From the cell containing the given text, extract its center point as [X, Y] coordinate. 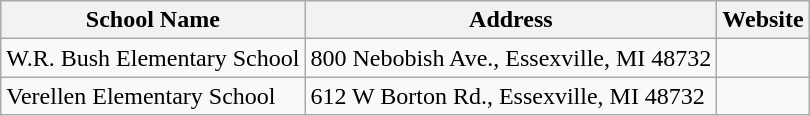
School Name [153, 20]
Website [763, 20]
612 W Borton Rd., Essexville, MI 48732 [511, 96]
800 Nebobish Ave., Essexville, MI 48732 [511, 58]
W.R. Bush Elementary School [153, 58]
Verellen Elementary School [153, 96]
Address [511, 20]
